Provide the [X, Y] coordinate of the cell's center where the given text is located.  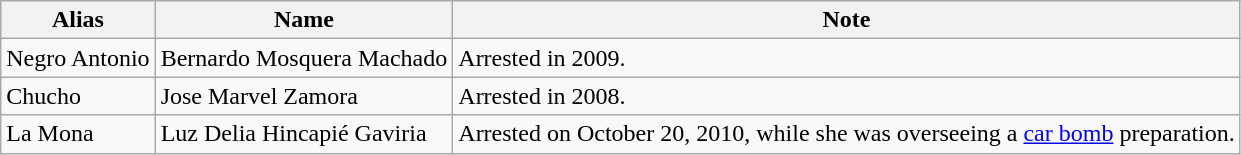
Bernardo Mosquera Machado [304, 58]
Note [847, 20]
Luz Delia Hincapié Gaviria [304, 134]
Jose Marvel Zamora [304, 96]
La Mona [78, 134]
Alias [78, 20]
Negro Antonio [78, 58]
Chucho [78, 96]
Name [304, 20]
Arrested in 2008. [847, 96]
Arrested on October 20, 2010, while she was overseeing a car bomb preparation. [847, 134]
Arrested in 2009. [847, 58]
